Pinpoint the cell where the given text exists, returning its [X, Y] midpoint coordinate. 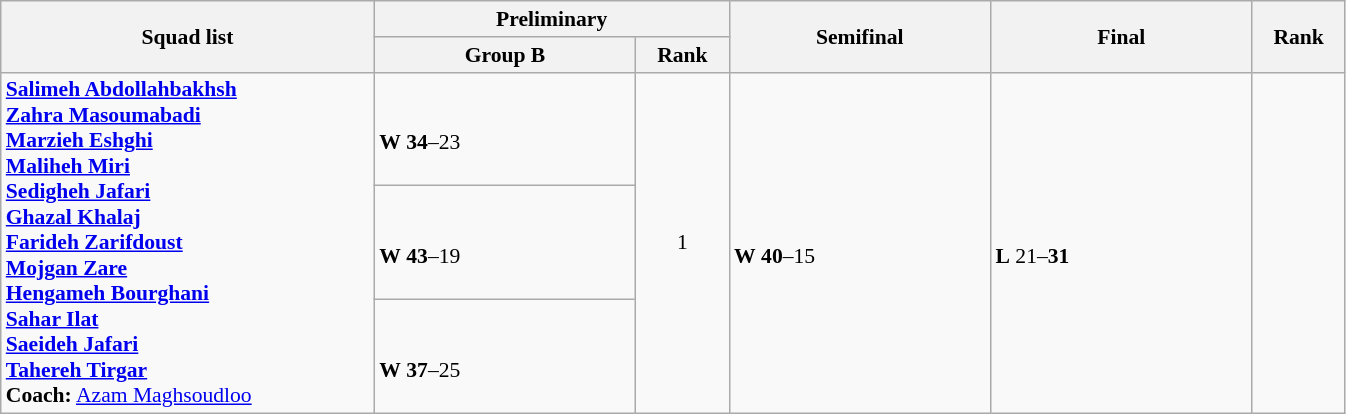
W 37–25 [504, 357]
1 [682, 243]
W 43–19 [504, 243]
Preliminary [552, 19]
Squad list [188, 36]
L 21–31 [1120, 243]
Group B [504, 55]
Semifinal [860, 36]
W 40–15 [860, 243]
W 34–23 [504, 129]
Final [1120, 36]
